Return (X, Y) of the center of cell containing provided text 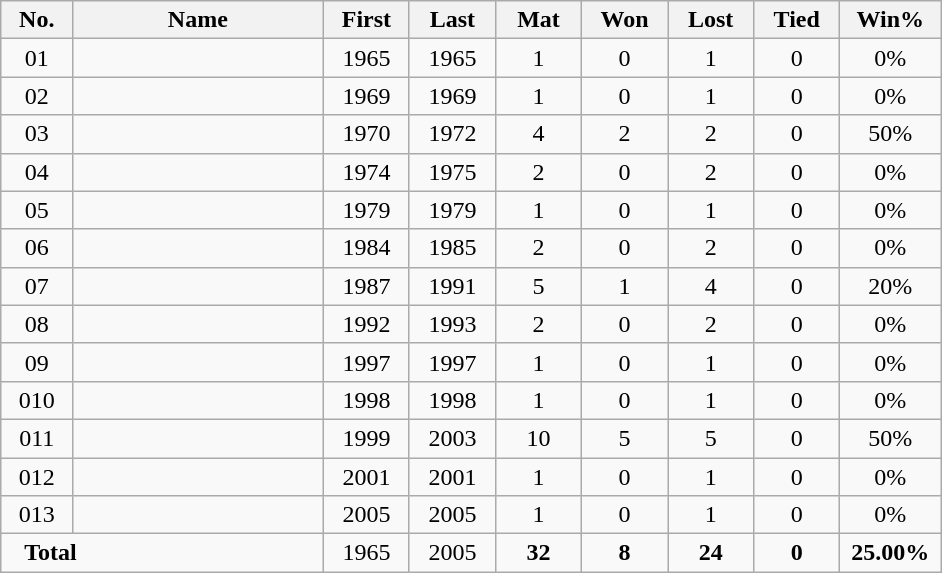
2003 (452, 438)
1970 (366, 134)
Lost (711, 20)
First (366, 20)
1993 (452, 324)
011 (36, 438)
1975 (452, 172)
8 (625, 553)
Won (625, 20)
1992 (366, 324)
Tied (797, 20)
09 (36, 362)
07 (36, 286)
32 (538, 553)
1984 (366, 248)
1985 (452, 248)
1991 (452, 286)
24 (711, 553)
Name (198, 20)
1972 (452, 134)
25.00% (890, 553)
06 (36, 248)
03 (36, 134)
1974 (366, 172)
05 (36, 210)
02 (36, 96)
01 (36, 58)
No. (36, 20)
1987 (366, 286)
1999 (366, 438)
10 (538, 438)
Last (452, 20)
08 (36, 324)
20% (890, 286)
012 (36, 477)
Win% (890, 20)
Total (162, 553)
04 (36, 172)
010 (36, 400)
013 (36, 515)
Mat (538, 20)
